Search for the cell housing the specified text and yield its [X, Y] center coordinate. 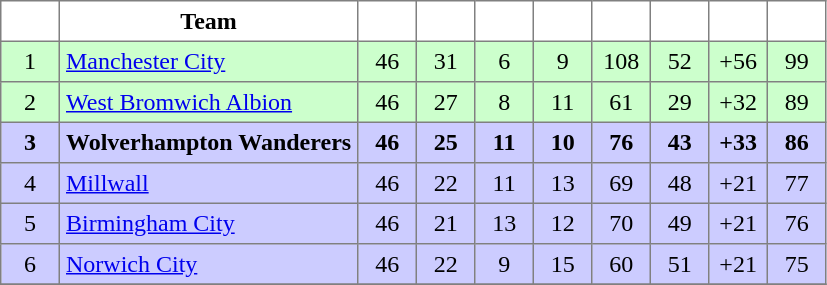
60 [621, 264]
1 [30, 61]
69 [621, 183]
108 [621, 61]
70 [621, 223]
West Bromwich Albion [208, 102]
31 [445, 61]
29 [679, 102]
52 [679, 61]
15 [562, 264]
99 [796, 61]
+33 [738, 142]
75 [796, 264]
10 [562, 142]
Team [208, 21]
89 [796, 102]
2 [30, 102]
8 [504, 102]
+56 [738, 61]
48 [679, 183]
Norwich City [208, 264]
51 [679, 264]
Millwall [208, 183]
12 [562, 223]
86 [796, 142]
Manchester City [208, 61]
+32 [738, 102]
25 [445, 142]
49 [679, 223]
Wolverhampton Wanderers [208, 142]
77 [796, 183]
5 [30, 223]
21 [445, 223]
61 [621, 102]
4 [30, 183]
43 [679, 142]
Birmingham City [208, 223]
27 [445, 102]
3 [30, 142]
